Pinpoint the cell where the given text exists, returning its [X, Y] midpoint coordinate. 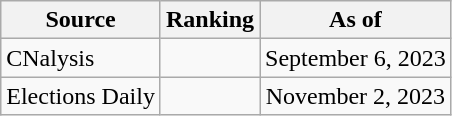
Elections Daily [81, 96]
Source [81, 20]
Ranking [210, 20]
CNalysis [81, 58]
As of [356, 20]
September 6, 2023 [356, 58]
November 2, 2023 [356, 96]
